Return the (x, y) coordinate for the center point of the cell that contains the specified text.  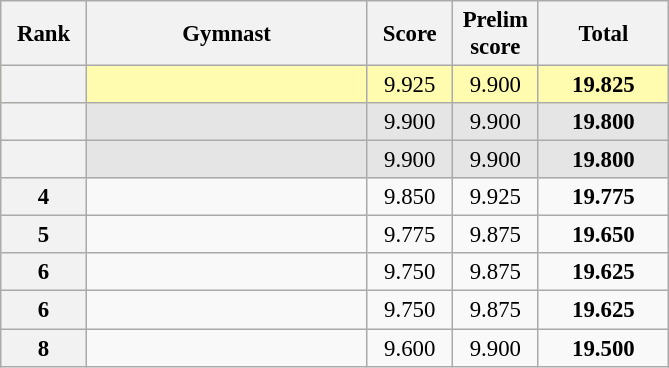
Score (410, 34)
Prelim score (496, 34)
19.650 (604, 235)
Gymnast (226, 34)
19.500 (604, 348)
19.825 (604, 85)
9.600 (410, 348)
Total (604, 34)
5 (44, 235)
9.850 (410, 197)
4 (44, 197)
8 (44, 348)
9.775 (410, 235)
Rank (44, 34)
19.775 (604, 197)
